Extract the [x, y] coordinate from the center of the cell holding the provided text.  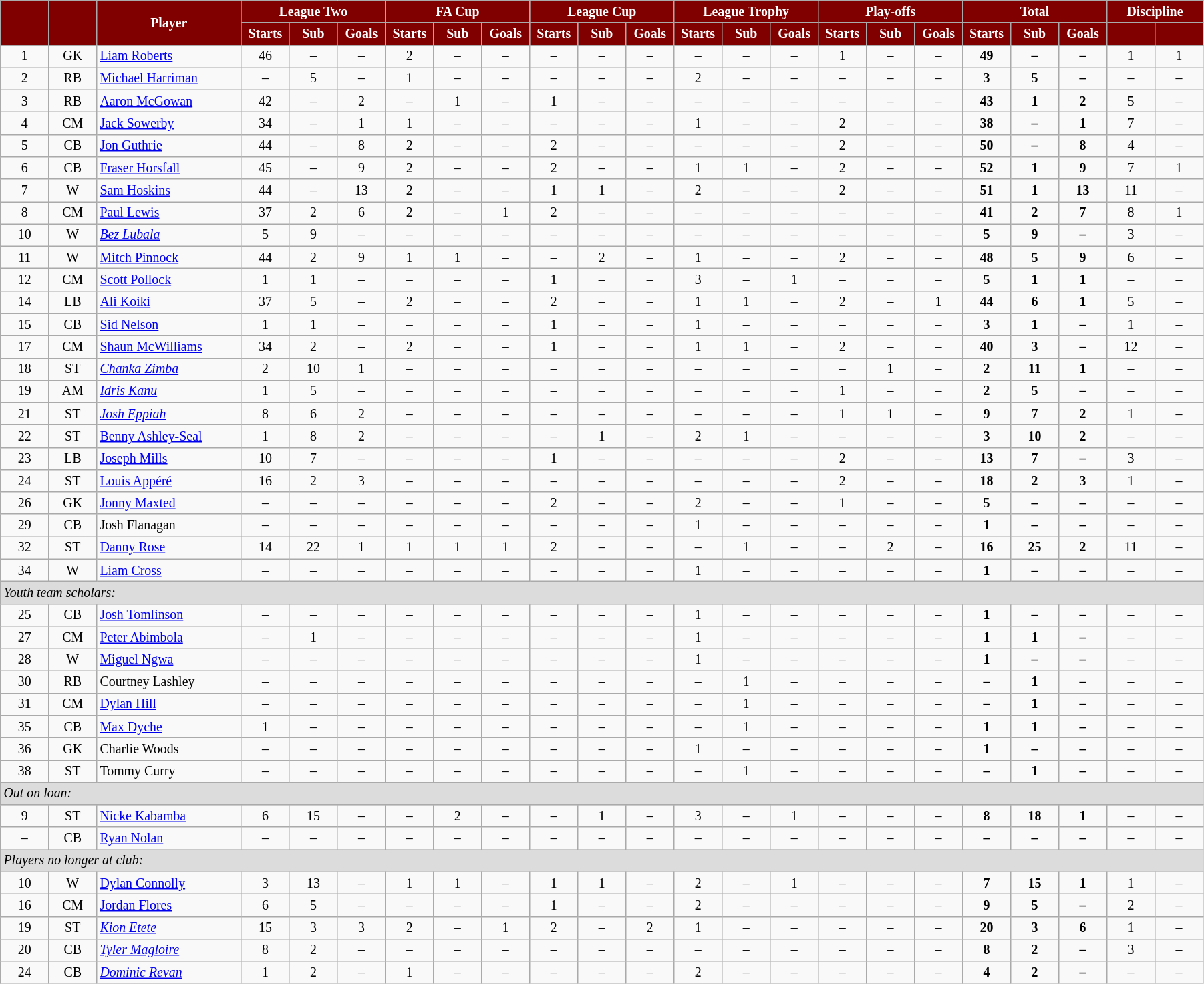
Paul Lewis [169, 213]
Louis Appéré [169, 481]
Player [169, 23]
Dominic Revan [169, 972]
Discipline [1155, 12]
League Trophy [746, 12]
Josh Flanagan [169, 525]
Shaun McWilliams [169, 346]
Ryan Nolan [169, 838]
Michael Harriman [169, 79]
Kion Etete [169, 928]
Youth team scholars: [602, 592]
Bez Lubala [169, 235]
40 [987, 346]
Peter Abimbola [169, 638]
42 [265, 102]
Total [1035, 12]
Miguel Ngwa [169, 659]
30 [25, 682]
Charlie Woods [169, 749]
43 [987, 102]
Sam Hoskins [169, 190]
Idris Kanu [169, 392]
27 [25, 638]
36 [25, 749]
29 [25, 525]
Josh Eppiah [169, 414]
FA Cup [458, 12]
31 [25, 705]
Jack Sowerby [169, 123]
Out on loan: [602, 794]
23 [25, 459]
17 [25, 346]
51 [987, 190]
Benny Ashley-Seal [169, 436]
Ali Koiki [169, 302]
League Two [313, 12]
35 [25, 727]
26 [25, 503]
Play-offs [891, 12]
Joseph Mills [169, 459]
28 [25, 659]
Max Dyche [169, 727]
Dylan Connolly [169, 882]
Jordan Flores [169, 905]
45 [265, 168]
48 [987, 258]
Fraser Horsfall [169, 168]
Sid Nelson [169, 325]
AM [73, 392]
League Cup [602, 12]
21 [25, 414]
Jon Guthrie [169, 146]
Tommy Curry [169, 771]
Danny Rose [169, 548]
52 [987, 168]
Tyler Magloire [169, 951]
Josh Tomlinson [169, 615]
Dylan Hill [169, 705]
46 [265, 56]
Mitch Pinnock [169, 258]
32 [25, 548]
Scott Pollock [169, 279]
Liam Roberts [169, 56]
Liam Cross [169, 571]
Players no longer at club: [602, 861]
49 [987, 56]
Chanka Zimba [169, 369]
50 [987, 146]
Courtney Lashley [169, 682]
Nicke Kabamba [169, 816]
Jonny Maxted [169, 503]
Aaron McGowan [169, 102]
41 [987, 213]
